Output the [X, Y] coordinate of the center of the cell containing the given text.  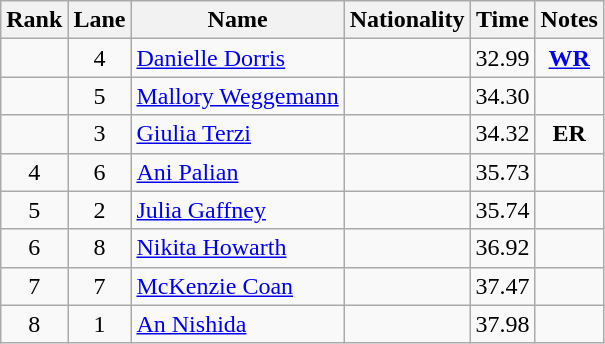
Mallory Weggemann [238, 96]
1 [100, 324]
36.92 [502, 248]
An Nishida [238, 324]
Danielle Dorris [238, 58]
ER [569, 134]
35.73 [502, 172]
Julia Gaffney [238, 210]
37.47 [502, 286]
Time [502, 20]
Ani Palian [238, 172]
34.32 [502, 134]
Giulia Terzi [238, 134]
35.74 [502, 210]
McKenzie Coan [238, 286]
37.98 [502, 324]
Notes [569, 20]
Lane [100, 20]
Nikita Howarth [238, 248]
Name [238, 20]
2 [100, 210]
3 [100, 134]
Nationality [407, 20]
32.99 [502, 58]
WR [569, 58]
Rank [34, 20]
34.30 [502, 96]
